Extract the [X, Y] coordinate from the center of the cell holding the provided text.  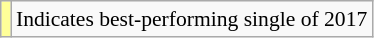
Indicates best-performing single of 2017 [192, 19]
